Locate the cell with the specified text and output its [x, y] center coordinate. 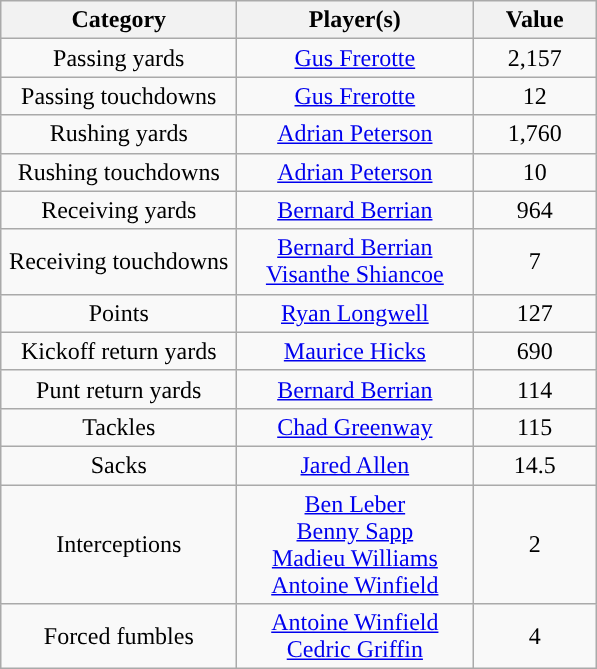
Rushing yards [119, 134]
Rushing touchdowns [119, 172]
964 [535, 210]
Ben LeberBenny SappMadieu WilliamsAntoine Winfield [355, 544]
7 [535, 262]
2 [535, 544]
Passing yards [119, 58]
Receiving touchdowns [119, 262]
Bernard BerrianVisanthe Shiancoe [355, 262]
115 [535, 427]
Forced fumbles [119, 636]
Receiving yards [119, 210]
Tackles [119, 427]
114 [535, 389]
10 [535, 172]
1,760 [535, 134]
Maurice Hicks [355, 351]
12 [535, 96]
Sacks [119, 465]
Player(s) [355, 20]
Jared Allen [355, 465]
Punt return yards [119, 389]
4 [535, 636]
2,157 [535, 58]
Chad Greenway [355, 427]
127 [535, 313]
Value [535, 20]
14.5 [535, 465]
Ryan Longwell [355, 313]
Antoine WinfieldCedric Griffin [355, 636]
690 [535, 351]
Kickoff return yards [119, 351]
Category [119, 20]
Interceptions [119, 544]
Points [119, 313]
Passing touchdowns [119, 96]
